Scan for the cell matching the given text and deliver its (X, Y) coordinate at center. 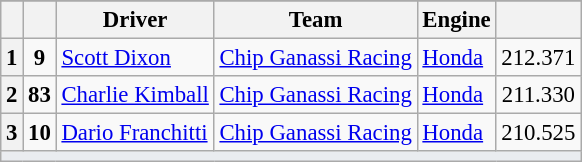
211.330 (538, 95)
3 (12, 133)
9 (40, 58)
Team (316, 20)
Dario Franchitti (135, 133)
1 (12, 58)
Scott Dixon (135, 58)
Driver (135, 20)
Charlie Kimball (135, 95)
83 (40, 95)
212.371 (538, 58)
10 (40, 133)
Engine (456, 20)
210.525 (538, 133)
2 (12, 95)
